Return [X, Y] of the center of cell containing provided text 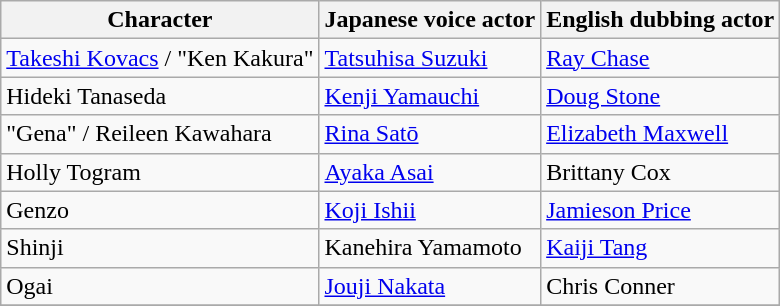
Kaiji Tang [660, 248]
Holly Togram [160, 172]
Takeshi Kovacs / "Ken Kakura" [160, 58]
Tatsuhisa Suzuki [430, 58]
Japanese voice actor [430, 20]
Brittany Cox [660, 172]
Rina Satō [430, 134]
Jamieson Price [660, 210]
Kenji Yamauchi [430, 96]
Chris Conner [660, 286]
Koji Ishii [430, 210]
Ayaka Asai [430, 172]
Shinji [160, 248]
Character [160, 20]
Genzo [160, 210]
Ray Chase [660, 58]
Doug Stone [660, 96]
Ogai [160, 286]
Kanehira Yamamoto [430, 248]
Jouji Nakata [430, 286]
English dubbing actor [660, 20]
Hideki Tanaseda [160, 96]
"Gena" / Reileen Kawahara [160, 134]
Elizabeth Maxwell [660, 134]
